Output the [X, Y] coordinate of the center of the cell containing the given text.  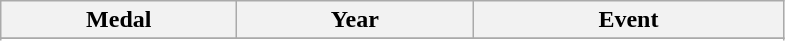
Medal [119, 20]
Event [628, 20]
Year [355, 20]
